Search for the cell housing the specified text and yield its [X, Y] center coordinate. 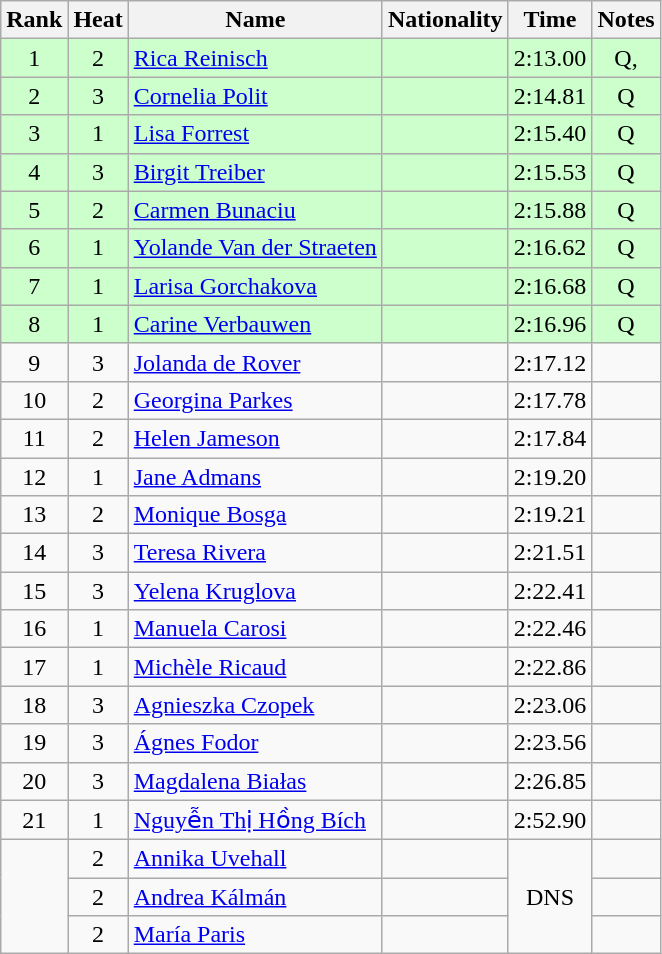
Rica Reinisch [255, 58]
Magdalena Białas [255, 781]
7 [34, 286]
Teresa Rivera [255, 553]
2:16.68 [550, 286]
2:13.00 [550, 58]
2:22.41 [550, 591]
16 [34, 629]
2:16.62 [550, 248]
Rank [34, 20]
13 [34, 515]
Monique Bosga [255, 515]
2:23.56 [550, 743]
Larisa Gorchakova [255, 286]
Q, [626, 58]
Manuela Carosi [255, 629]
Ágnes Fodor [255, 743]
Yelena Kruglova [255, 591]
14 [34, 553]
8 [34, 324]
17 [34, 667]
2:19.21 [550, 515]
2:14.81 [550, 96]
Agnieszka Czopek [255, 705]
2:17.84 [550, 438]
2:16.96 [550, 324]
2:17.12 [550, 362]
Jane Admans [255, 477]
María Paris [255, 935]
Notes [626, 20]
4 [34, 172]
10 [34, 400]
Name [255, 20]
Helen Jameson [255, 438]
21 [34, 820]
19 [34, 743]
2:22.86 [550, 667]
2:23.06 [550, 705]
5 [34, 210]
2:21.51 [550, 553]
Nguyễn Thị Hồng Bích [255, 820]
Lisa Forrest [255, 134]
12 [34, 477]
11 [34, 438]
15 [34, 591]
6 [34, 248]
Birgit Treiber [255, 172]
20 [34, 781]
2:26.85 [550, 781]
2:15.53 [550, 172]
Cornelia Polit [255, 96]
Carine Verbauwen [255, 324]
2:22.46 [550, 629]
2:52.90 [550, 820]
18 [34, 705]
Andrea Kálmán [255, 897]
Michèle Ricaud [255, 667]
2:19.20 [550, 477]
Jolanda de Rover [255, 362]
Nationality [445, 20]
2:17.78 [550, 400]
Georgina Parkes [255, 400]
Heat [98, 20]
Annika Uvehall [255, 859]
Yolande Van der Straeten [255, 248]
Carmen Bunaciu [255, 210]
2:15.40 [550, 134]
DNS [550, 897]
9 [34, 362]
Time [550, 20]
2:15.88 [550, 210]
